Search for the cell housing the specified text and yield its (x, y) center coordinate. 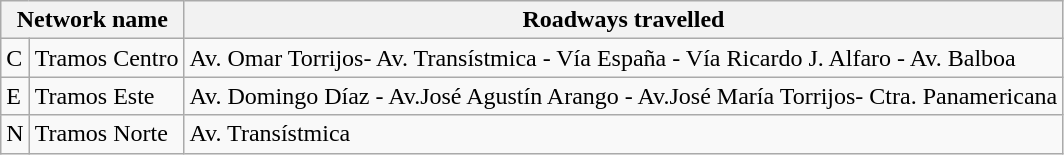
Roadways travelled (624, 20)
N (15, 134)
Tramos Centro (106, 58)
Network name (92, 20)
E (15, 96)
Tramos Este (106, 96)
Av. Omar Torrijos- Av. Transístmica - Vía España - Vía Ricardo J. Alfaro - Av. Balboa (624, 58)
Av. Domingo Díaz - Av.José Agustín Arango - Av.José María Torrijos- Ctra. Panamericana (624, 96)
C (15, 58)
Av. Transístmica (624, 134)
Tramos Norte (106, 134)
